Detect which cell encompasses the target text, then output its (X, Y) center coordinate. 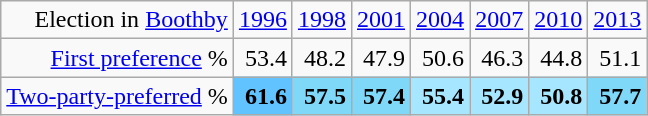
First preference % (118, 58)
2001 (380, 20)
47.9 (380, 58)
57.5 (322, 96)
Election in Boothby (118, 20)
1998 (322, 20)
57.7 (618, 96)
55.4 (440, 96)
46.3 (500, 58)
44.8 (558, 58)
50.6 (440, 58)
52.9 (500, 96)
1996 (262, 20)
57.4 (380, 96)
61.6 (262, 96)
51.1 (618, 58)
2010 (558, 20)
50.8 (558, 96)
2007 (500, 20)
48.2 (322, 58)
2004 (440, 20)
2013 (618, 20)
53.4 (262, 58)
Two-party-preferred % (118, 96)
